Identify which cell holds the provided text, then report its [X, Y] central coordinate. 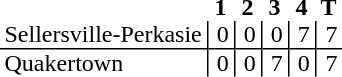
Sellersville-Perkasie [104, 35]
Quakertown [104, 63]
